From the cell containing the given text, extract its center point as (X, Y) coordinate. 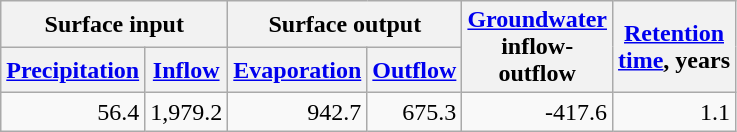
Precipitation (73, 70)
Inflow (186, 70)
Evaporation (298, 70)
942.7 (298, 112)
Retentiontime, years (674, 47)
Outflow (414, 70)
Groundwaterinflow-outflow (538, 47)
1.1 (674, 112)
-417.6 (538, 112)
1,979.2 (186, 112)
56.4 (73, 112)
675.3 (414, 112)
Surface input (114, 24)
Surface output (345, 24)
